Locate the cell with the specified text and output its (X, Y) center coordinate. 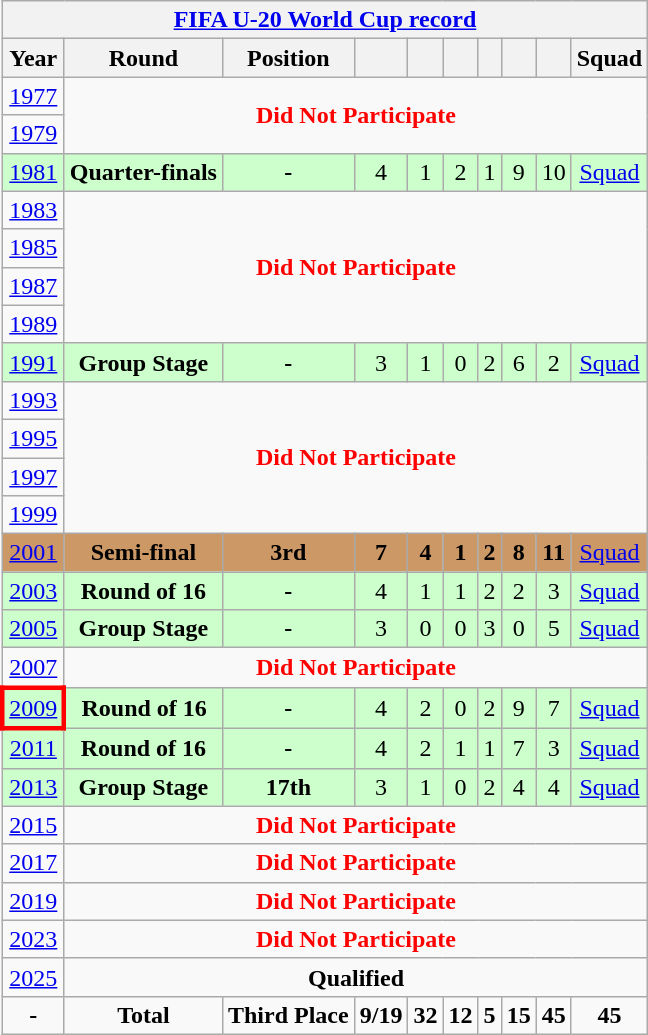
2003 (33, 591)
2009 (33, 708)
1979 (33, 134)
Round (143, 58)
2025 (33, 977)
1989 (33, 324)
1977 (33, 96)
Third Place (288, 1015)
1987 (33, 286)
3rd (288, 553)
17th (288, 787)
2013 (33, 787)
8 (518, 553)
2023 (33, 939)
2007 (33, 668)
11 (554, 553)
Position (288, 58)
1983 (33, 210)
2017 (33, 863)
Quarter-finals (143, 172)
Total (143, 1015)
2015 (33, 825)
1995 (33, 438)
10 (554, 172)
15 (518, 1015)
Semi-final (143, 553)
1981 (33, 172)
1993 (33, 400)
1999 (33, 515)
1997 (33, 477)
Year (33, 58)
2001 (33, 553)
1991 (33, 362)
2019 (33, 901)
6 (518, 362)
32 (426, 1015)
2005 (33, 629)
1985 (33, 248)
12 (460, 1015)
Qualified (356, 977)
FIFA U-20 World Cup record (324, 20)
2011 (33, 748)
9/19 (381, 1015)
